Pinpoint the cell where the given text exists, returning its [X, Y] midpoint coordinate. 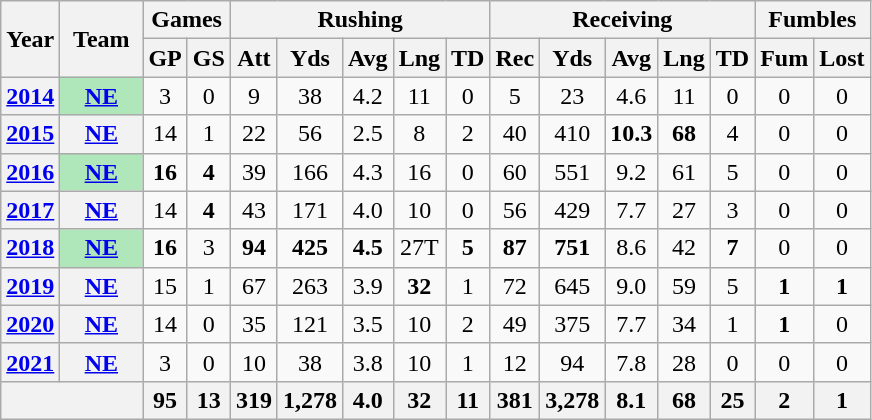
87 [515, 248]
263 [310, 286]
12 [515, 362]
27T [419, 248]
4.5 [368, 248]
Rushing [360, 20]
2020 [30, 324]
39 [254, 172]
Lost [842, 58]
49 [515, 324]
61 [684, 172]
15 [165, 286]
8.1 [632, 400]
72 [515, 286]
381 [515, 400]
3.5 [368, 324]
2014 [30, 96]
4.6 [632, 96]
25 [732, 400]
34 [684, 324]
42 [684, 248]
2015 [30, 134]
Team [102, 39]
27 [684, 210]
Fumbles [812, 20]
2018 [30, 248]
Receiving [622, 20]
60 [515, 172]
4.2 [368, 96]
10.3 [632, 134]
3.9 [368, 286]
4.3 [368, 172]
2016 [30, 172]
2019 [30, 286]
GS [208, 58]
171 [310, 210]
751 [572, 248]
3,278 [572, 400]
8.6 [632, 248]
GP [165, 58]
59 [684, 286]
3.8 [368, 362]
375 [572, 324]
35 [254, 324]
9.0 [632, 286]
1,278 [310, 400]
43 [254, 210]
429 [572, 210]
9.2 [632, 172]
2.5 [368, 134]
551 [572, 172]
2017 [30, 210]
95 [165, 400]
22 [254, 134]
121 [310, 324]
Year [30, 39]
645 [572, 286]
319 [254, 400]
13 [208, 400]
7 [732, 248]
67 [254, 286]
8 [419, 134]
Games [186, 20]
410 [572, 134]
Rec [515, 58]
Att [254, 58]
425 [310, 248]
2021 [30, 362]
23 [572, 96]
28 [684, 362]
Fum [784, 58]
166 [310, 172]
40 [515, 134]
9 [254, 96]
7.8 [632, 362]
